For the text-containing cell, return its midpoint in (X, Y) coordinate format. 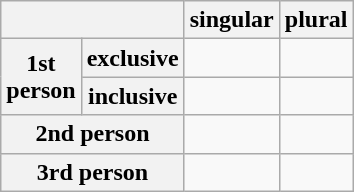
exclusive (132, 58)
3rd person (92, 172)
inclusive (132, 96)
1stperson (41, 77)
singular (232, 20)
plural (316, 20)
2nd person (92, 134)
